Extract the [X, Y] coordinate from the center of the cell holding the provided text.  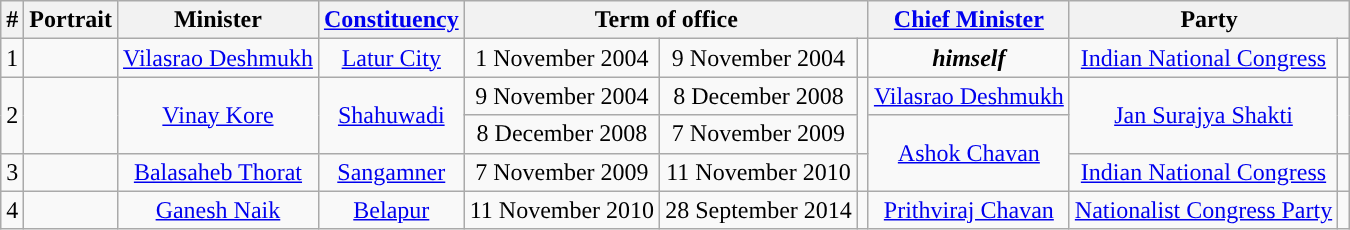
Ganesh Naik [218, 210]
Latur City [391, 58]
28 September 2014 [759, 210]
Balasaheb Thorat [218, 172]
Chief Minister [968, 20]
4 [12, 210]
Vinay Kore [218, 115]
Ashok Chavan [968, 153]
Belapur [391, 210]
1 November 2004 [562, 58]
Constituency [391, 20]
3 [12, 172]
Minister [218, 20]
# [12, 20]
Prithviraj Chavan [968, 210]
Jan Surajya Shakti [1203, 115]
Shahuwadi [391, 115]
Portrait [71, 20]
Sangamner [391, 172]
himself [968, 58]
Party [1208, 20]
Term of office [666, 20]
1 [12, 58]
2 [12, 115]
Nationalist Congress Party [1203, 210]
